Pinpoint the cell where the given text exists, returning its (X, Y) midpoint coordinate. 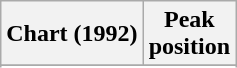
Peakposition (189, 34)
Chart (1992) (72, 34)
